Extract the [X, Y] coordinate from the center of the cell holding the provided text.  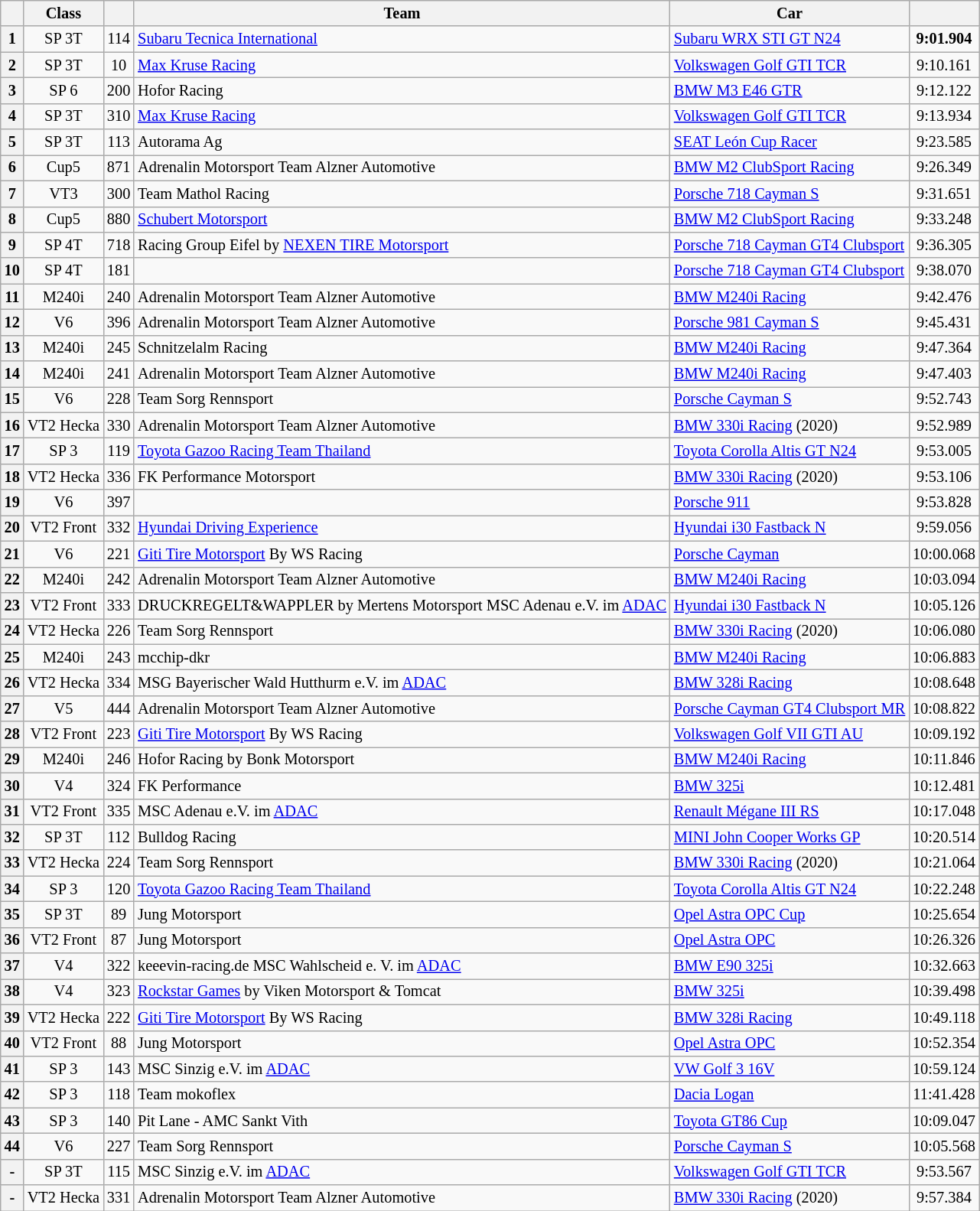
32 [12, 837]
444 [119, 708]
181 [119, 271]
241 [119, 374]
322 [119, 966]
14 [12, 374]
Hofor Racing by Bonk Motorsport [402, 760]
243 [119, 657]
9:47.403 [944, 374]
310 [119, 116]
114 [119, 39]
9:10.161 [944, 65]
221 [119, 554]
29 [12, 760]
6 [12, 168]
2 [12, 65]
227 [119, 1146]
35 [12, 914]
140 [119, 1121]
396 [119, 322]
25 [12, 657]
9:53.828 [944, 503]
34 [12, 889]
9:12.122 [944, 90]
10:25.654 [944, 914]
DRUCKREGELT&WAPPLER by Mertens Motorsport MSC Adenau e.V. im ADAC [402, 605]
10:05.568 [944, 1146]
10:12.481 [944, 786]
VW Golf 3 16V [790, 1069]
10:03.094 [944, 580]
20 [12, 528]
9:53.106 [944, 477]
323 [119, 991]
115 [119, 1172]
1 [12, 39]
Porsche Cayman GT4 Clubsport MR [790, 708]
37 [12, 966]
7 [12, 194]
331 [119, 1198]
10:06.080 [944, 631]
41 [12, 1069]
242 [119, 580]
Opel Astra OPC Cup [790, 914]
10:39.498 [944, 991]
89 [119, 914]
113 [119, 142]
120 [119, 889]
324 [119, 786]
26 [12, 682]
Team mokoflex [402, 1095]
22 [12, 580]
10:21.064 [944, 863]
Porsche 718 Cayman S [790, 194]
Hyundai Driving Experience [402, 528]
10:22.248 [944, 889]
mcchip-dkr [402, 657]
39 [12, 1017]
FK Performance [402, 786]
10:09.192 [944, 734]
10:08.822 [944, 708]
21 [12, 554]
332 [119, 528]
88 [119, 1043]
keeevin-racing.de MSC Wahlscheid e. V. im ADAC [402, 966]
9:31.651 [944, 194]
9:59.056 [944, 528]
Bulldog Racing [402, 837]
9:42.476 [944, 297]
334 [119, 682]
17 [12, 451]
11 [12, 297]
40 [12, 1043]
MSG Bayerischer Wald Hutthurm e.V. im ADAC [402, 682]
112 [119, 837]
BMW E90 325i [790, 966]
13 [12, 348]
Class [63, 13]
10:59.124 [944, 1069]
118 [119, 1095]
3 [12, 90]
8 [12, 220]
Rockstar Games by Viken Motorsport & Tomcat [402, 991]
V5 [63, 708]
222 [119, 1017]
9:52.743 [944, 399]
335 [119, 812]
718 [119, 245]
11:41.428 [944, 1095]
23 [12, 605]
Racing Group Eifel by NEXEN TIRE Motorsport [402, 245]
9:36.305 [944, 245]
10:05.126 [944, 605]
9:26.349 [944, 168]
228 [119, 399]
15 [12, 399]
226 [119, 631]
9:53.567 [944, 1172]
Schnitzelalm Racing [402, 348]
10:11.846 [944, 760]
Team [402, 13]
10:17.048 [944, 812]
Car [790, 13]
Toyota GT86 Cup [790, 1121]
10:32.663 [944, 966]
9:52.989 [944, 425]
119 [119, 451]
BMW M3 E46 GTR [790, 90]
223 [119, 734]
87 [119, 940]
240 [119, 297]
12 [12, 322]
27 [12, 708]
333 [119, 605]
10:49.118 [944, 1017]
Schubert Motorsport [402, 220]
Team Mathol Racing [402, 194]
9:13.934 [944, 116]
200 [119, 90]
336 [119, 477]
38 [12, 991]
9 [12, 245]
Porsche 911 [790, 503]
Volkswagen Golf VII GTI AU [790, 734]
9:33.248 [944, 220]
MINI John Cooper Works GP [790, 837]
246 [119, 760]
VT3 [63, 194]
Porsche 981 Cayman S [790, 322]
10:26.326 [944, 940]
Subaru WRX STI GT N24 [790, 39]
224 [119, 863]
FK Performance Motorsport [402, 477]
10:08.648 [944, 682]
33 [12, 863]
397 [119, 503]
300 [119, 194]
16 [12, 425]
44 [12, 1146]
9:38.070 [944, 271]
36 [12, 940]
10:06.883 [944, 657]
9:01.904 [944, 39]
330 [119, 425]
19 [12, 503]
31 [12, 812]
Subaru Tecnica International [402, 39]
880 [119, 220]
Dacia Logan [790, 1095]
Autorama Ag [402, 142]
10:52.354 [944, 1043]
Hofor Racing [402, 90]
9:23.585 [944, 142]
10:20.514 [944, 837]
10:00.068 [944, 554]
24 [12, 631]
871 [119, 168]
9:47.364 [944, 348]
9:45.431 [944, 322]
28 [12, 734]
43 [12, 1121]
18 [12, 477]
245 [119, 348]
MSC Adenau e.V. im ADAC [402, 812]
Porsche Cayman [790, 554]
30 [12, 786]
9:53.005 [944, 451]
5 [12, 142]
SP 6 [63, 90]
143 [119, 1069]
Renault Mégane III RS [790, 812]
42 [12, 1095]
SEAT León Cup Racer [790, 142]
9:57.384 [944, 1198]
Pit Lane - AMC Sankt Vith [402, 1121]
10:09.047 [944, 1121]
4 [12, 116]
